Find where the given text appears and provide that cell's center as (X, Y) coordinate. 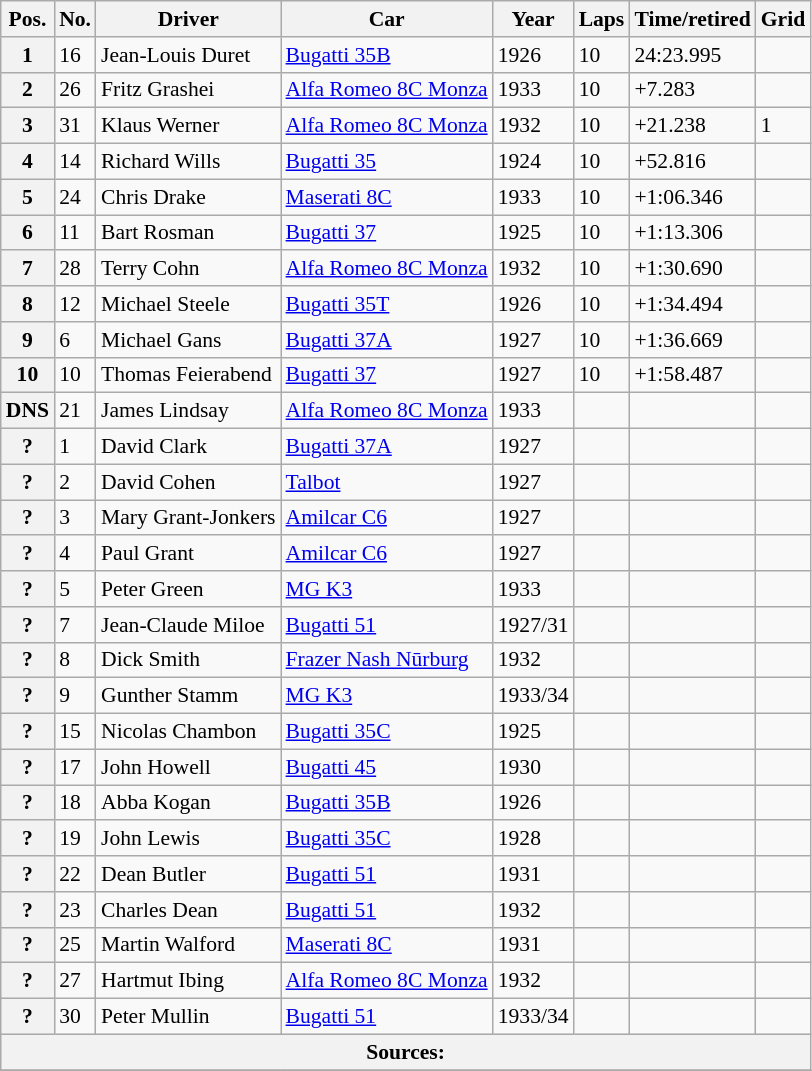
28 (75, 269)
+1:58.487 (692, 375)
1924 (534, 162)
+1:36.669 (692, 340)
Jean-Louis Duret (188, 55)
24 (75, 197)
26 (75, 90)
24:23.995 (692, 55)
No. (75, 19)
DNS (28, 411)
Year (534, 19)
1927/31 (534, 625)
Pos. (28, 19)
Paul Grant (188, 554)
16 (75, 55)
17 (75, 767)
11 (75, 233)
Peter Green (188, 589)
Dean Butler (188, 874)
Bugatti 35T (387, 304)
+21.238 (692, 126)
30 (75, 1017)
Bugatti 35 (387, 162)
Dick Smith (188, 660)
Michael Steele (188, 304)
Terry Cohn (188, 269)
Jean-Claude Miloe (188, 625)
Laps (602, 19)
David Cohen (188, 482)
Richard Wills (188, 162)
Grid (784, 19)
Nicolas Chambon (188, 732)
21 (75, 411)
Frazer Nash Nūrburg (387, 660)
Thomas Feierabend (188, 375)
Mary Grant-Jonkers (188, 518)
+1:13.306 (692, 233)
Sources: (406, 1052)
John Lewis (188, 839)
23 (75, 910)
Martin Walford (188, 945)
Hartmut Ibing (188, 981)
Talbot (387, 482)
Michael Gans (188, 340)
19 (75, 839)
David Clark (188, 447)
Klaus Werner (188, 126)
27 (75, 981)
+52.816 (692, 162)
Charles Dean (188, 910)
14 (75, 162)
18 (75, 803)
James Lindsay (188, 411)
Chris Drake (188, 197)
31 (75, 126)
25 (75, 945)
Gunther Stamm (188, 696)
1930 (534, 767)
+1:06.346 (692, 197)
15 (75, 732)
+1:30.690 (692, 269)
22 (75, 874)
1928 (534, 839)
12 (75, 304)
Time/retired (692, 19)
Abba Kogan (188, 803)
John Howell (188, 767)
Bugatti 45 (387, 767)
Driver (188, 19)
Fritz Grashei (188, 90)
+7.283 (692, 90)
+1:34.494 (692, 304)
Peter Mullin (188, 1017)
Bart Rosman (188, 233)
Car (387, 19)
